Find where the given text appears and provide that cell's center as [x, y] coordinate. 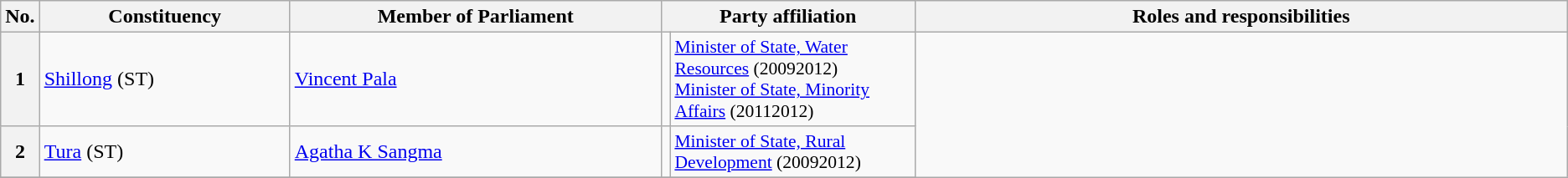
Roles and responsibilities [1241, 17]
Member of Parliament [476, 17]
Party affiliation [787, 17]
1 [20, 79]
No. [20, 17]
Constituency [164, 17]
Tura (ST) [164, 152]
Shillong (ST) [164, 79]
Minister of State, Water Resources (20092012)Minister of State, Minority Affairs (20112012) [792, 79]
Minister of State, Rural Development (20092012) [792, 152]
2 [20, 152]
Vincent Pala [476, 79]
Agatha K Sangma [476, 152]
